Find where the given text appears and provide that cell's center as [X, Y] coordinate. 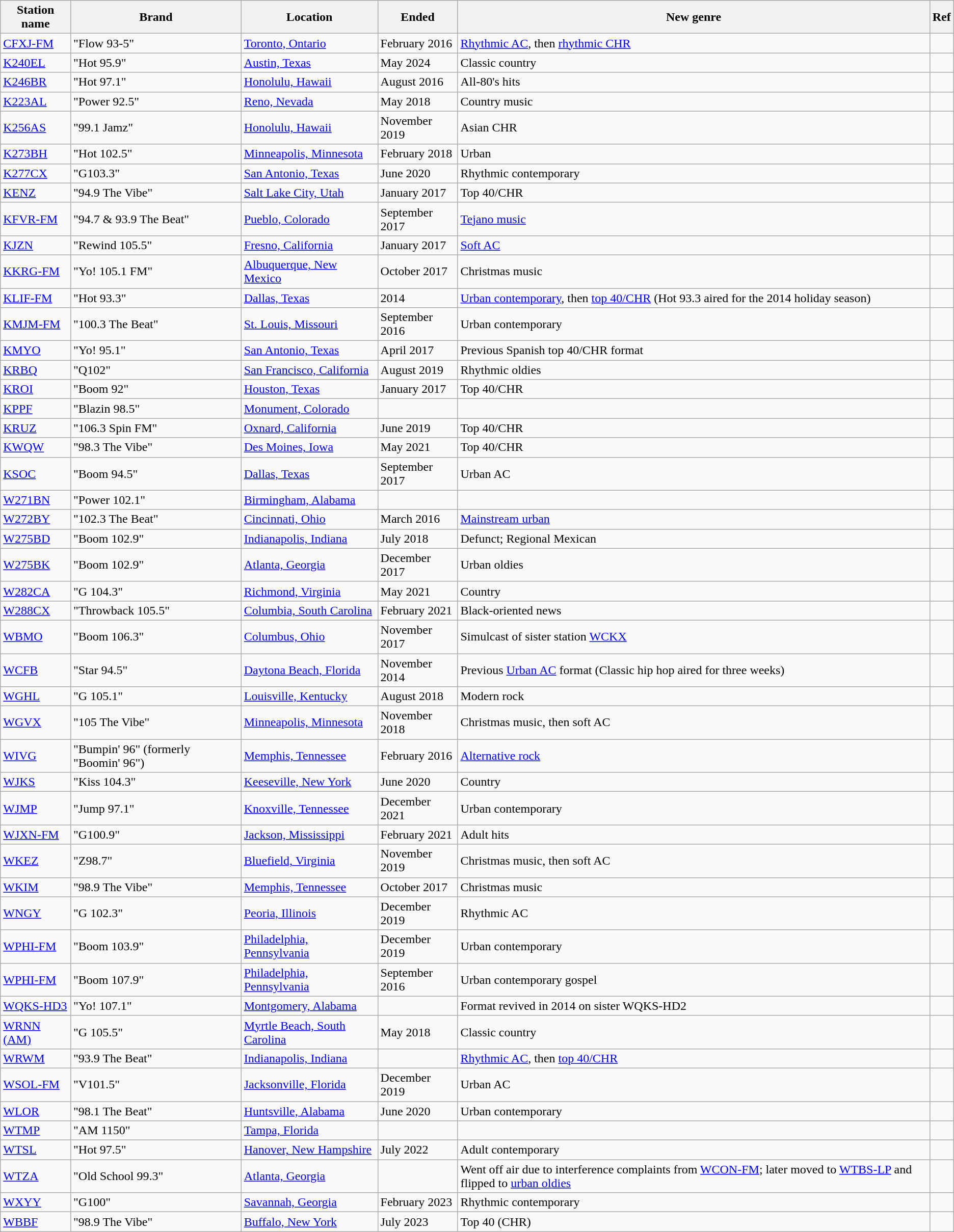
"99.1 Jamz" [156, 127]
W275BD [36, 539]
Adult hits [694, 835]
Peoria, Illinois [309, 913]
K256AS [36, 127]
Location [309, 17]
"102.3 The Beat" [156, 519]
Columbus, Ohio [309, 637]
June 2019 [418, 428]
WRWM [36, 1058]
K246BR [36, 82]
Monument, Colorado [309, 409]
KRBQ [36, 370]
"Boom 94.5" [156, 474]
Top 40 (CHR) [694, 1222]
"Flow 93-5" [156, 43]
Huntsville, Alabama [309, 1111]
Brand [156, 17]
WGVX [36, 722]
"Power 92.5" [156, 101]
KJZN [36, 245]
WNGY [36, 913]
WJXN-FM [36, 835]
WRNN (AM) [36, 1032]
Albuquerque, New Mexico [309, 271]
2014 [418, 298]
Ref [942, 17]
"105 The Vibe" [156, 722]
Asian CHR [694, 127]
Country music [694, 101]
November 2018 [418, 722]
WGHL [36, 697]
"Boom 107.9" [156, 979]
Station name [36, 17]
Tejano music [694, 219]
"Throwback 105.5" [156, 610]
Modern rock [694, 697]
"Hot 93.3" [156, 298]
Cincinnati, Ohio [309, 519]
"94.7 & 93.9 The Beat" [156, 219]
"G103.3" [156, 173]
Oxnard, California [309, 428]
KSOC [36, 474]
KMYO [36, 351]
"Hot 102.5" [156, 154]
KLIF-FM [36, 298]
Louisville, Kentucky [309, 697]
"98.1 The Beat" [156, 1111]
Urban [694, 154]
Rhythmic AC, then rhythmic CHR [694, 43]
K277CX [36, 173]
April 2017 [418, 351]
"Old School 99.3" [156, 1176]
Bluefield, Virginia [309, 861]
KKRG-FM [36, 271]
Fresno, California [309, 245]
"Star 94.5" [156, 669]
Soft AC [694, 245]
Daytona Beach, Florida [309, 669]
Toronto, Ontario [309, 43]
KMJM-FM [36, 324]
"G 104.3" [156, 591]
Birmingham, Alabama [309, 500]
"G100.9" [156, 835]
"G 105.5" [156, 1032]
Tampa, Florida [309, 1131]
WJMP [36, 808]
"Power 102.1" [156, 500]
WKEZ [36, 861]
"106.3 Spin FM" [156, 428]
Rhythmic oldies [694, 370]
Rhythmic AC [694, 913]
August 2018 [418, 697]
"Hot 97.1" [156, 82]
"AM 1150" [156, 1131]
"Hot 95.9" [156, 63]
"Yo! 107.1" [156, 1006]
KWQW [36, 447]
Austin, Texas [309, 63]
WSOL-FM [36, 1084]
St. Louis, Missouri [309, 324]
"G 102.3" [156, 913]
"Blazin 98.5" [156, 409]
Savannah, Georgia [309, 1202]
W282CA [36, 591]
WBMO [36, 637]
July 2022 [418, 1150]
Hanover, New Hampshire [309, 1150]
December 2021 [418, 808]
KROI [36, 389]
WIVG [36, 756]
February 2018 [418, 154]
February 2023 [418, 1202]
"93.9 The Beat" [156, 1058]
W271BN [36, 500]
WQKS-HD3 [36, 1006]
W275BK [36, 565]
Mainstream urban [694, 519]
"Q102" [156, 370]
K273BH [36, 154]
Rhythmic AC, then top 40/CHR [694, 1058]
Urban contemporary gospel [694, 979]
Pueblo, Colorado [309, 219]
Houston, Texas [309, 389]
March 2016 [418, 519]
WBBF [36, 1222]
"94.9 The Vibe" [156, 193]
Defunct; Regional Mexican [694, 539]
Columbia, South Carolina [309, 610]
WXYY [36, 1202]
Alternative rock [694, 756]
"Jump 97.1" [156, 808]
Adult contemporary [694, 1150]
Simulcast of sister station WCKX [694, 637]
Keeseville, New York [309, 782]
Ended [418, 17]
WCFB [36, 669]
WJKS [36, 782]
KPPF [36, 409]
Urban oldies [694, 565]
KENZ [36, 193]
All-80's hits [694, 82]
W288CX [36, 610]
November 2017 [418, 637]
K223AL [36, 101]
Richmond, Virginia [309, 591]
Jacksonville, Florida [309, 1084]
"Rewind 105.5" [156, 245]
"Boom 92" [156, 389]
July 2023 [418, 1222]
"Z98.7" [156, 861]
Black-oriented news [694, 610]
"Bumpin' 96" (formerly "Boomin' 96") [156, 756]
"G100" [156, 1202]
"Kiss 104.3" [156, 782]
WTMP [36, 1131]
Montgomery, Alabama [309, 1006]
K240EL [36, 63]
WLOR [36, 1111]
Des Moines, Iowa [309, 447]
Urban contemporary, then top 40/CHR (Hot 93.3 aired for the 2014 holiday season) [694, 298]
"Hot 97.5" [156, 1150]
Knoxville, Tennessee [309, 808]
Went off air due to interference complaints from WCON-FM; later moved to WTBS-LP and flipped to urban oldies [694, 1176]
Reno, Nevada [309, 101]
"100.3 The Beat" [156, 324]
"Boom 106.3" [156, 637]
Previous Spanish top 40/CHR format [694, 351]
New genre [694, 17]
"Boom 103.9" [156, 947]
"V101.5" [156, 1084]
"Yo! 105.1 FM" [156, 271]
Buffalo, New York [309, 1222]
August 2019 [418, 370]
"G 105.1" [156, 697]
WTZA [36, 1176]
"98.3 The Vibe" [156, 447]
Format revived in 2014 on sister WQKS-HD2 [694, 1006]
Myrtle Beach, South Carolina [309, 1032]
W272BY [36, 519]
"Yo! 95.1" [156, 351]
July 2018 [418, 539]
CFXJ-FM [36, 43]
May 2024 [418, 63]
Previous Urban AC format (Classic hip hop aired for three weeks) [694, 669]
San Francisco, California [309, 370]
WTSL [36, 1150]
August 2016 [418, 82]
KRUZ [36, 428]
Salt Lake City, Utah [309, 193]
WKIM [36, 887]
KFVR-FM [36, 219]
Jackson, Mississippi [309, 835]
November 2014 [418, 669]
December 2017 [418, 565]
